Output the (X, Y) coordinate of the center of the cell containing the given text.  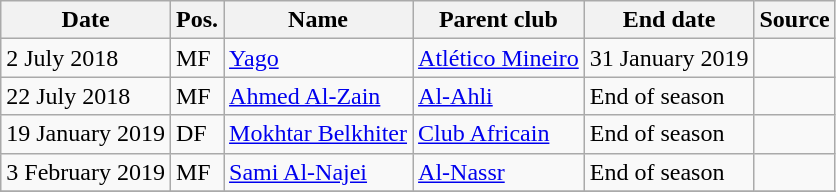
19 January 2019 (86, 134)
Club Africain (499, 134)
Al-Ahli (499, 96)
Parent club (499, 20)
End date (669, 20)
Name (318, 20)
DF (196, 134)
Date (86, 20)
Sami Al-Najei (318, 172)
22 July 2018 (86, 96)
Pos. (196, 20)
Mokhtar Belkhiter (318, 134)
Yago (318, 58)
Atlético Mineiro (499, 58)
3 February 2019 (86, 172)
Ahmed Al-Zain (318, 96)
31 January 2019 (669, 58)
Source (794, 20)
2 July 2018 (86, 58)
Al-Nassr (499, 172)
